Extract the (x, y) coordinate from the center of the cell holding the provided text.  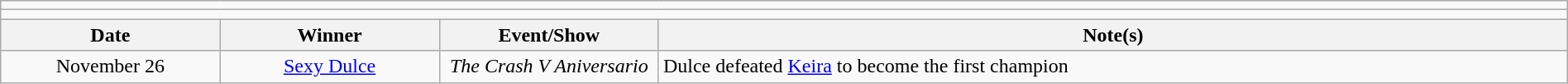
Winner (329, 35)
Note(s) (1113, 35)
Dulce defeated Keira to become the first champion (1113, 67)
Sexy Dulce (329, 67)
November 26 (111, 67)
Event/Show (549, 35)
Date (111, 35)
The Crash V Aniversario (549, 67)
